Extract the (X, Y) coordinate from the center of the cell holding the provided text.  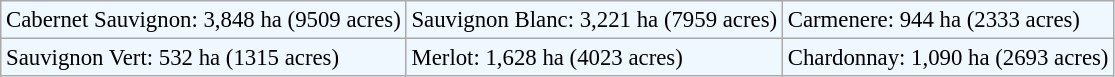
Sauvignon Blanc: 3,221 ha (7959 acres) (594, 20)
Merlot: 1,628 ha (4023 acres) (594, 58)
Cabernet Sauvignon: 3,848 ha (9509 acres) (204, 20)
Sauvignon Vert: 532 ha (1315 acres) (204, 58)
Carmenere: 944 ha (2333 acres) (948, 20)
Chardonnay: 1,090 ha (2693 acres) (948, 58)
